For the text-containing cell, return its midpoint in (x, y) coordinate format. 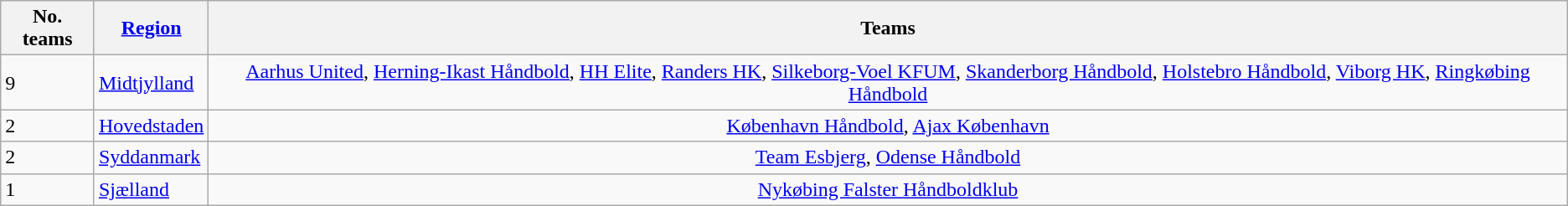
Syddanmark (151, 157)
København Håndbold, Ajax København (888, 126)
No. teams (48, 28)
Midtjylland (151, 82)
9 (48, 82)
Sjælland (151, 189)
Region (151, 28)
1 (48, 189)
Hovedstaden (151, 126)
Nykøbing Falster Håndboldklub (888, 189)
Team Esbjerg, Odense Håndbold (888, 157)
Teams (888, 28)
